Output the (x, y) coordinate of the center of the cell containing the given text.  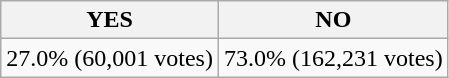
73.0% (162,231 votes) (333, 58)
NO (333, 20)
YES (110, 20)
27.0% (60,001 votes) (110, 58)
